Scan for the cell matching the given text and deliver its (x, y) coordinate at center. 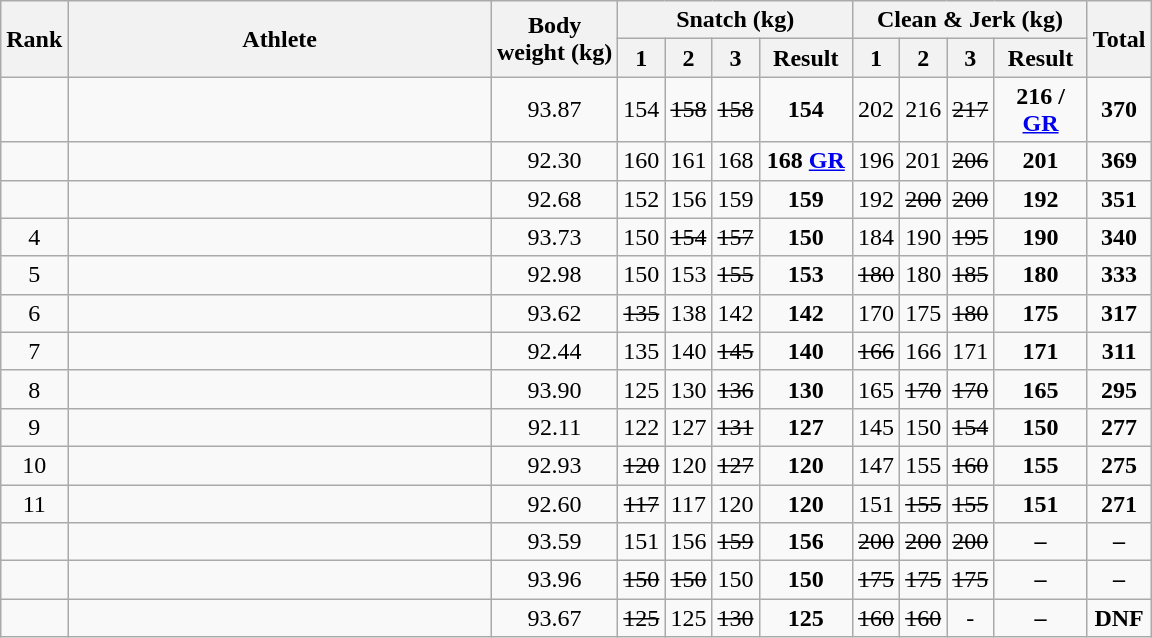
11 (34, 503)
9 (34, 427)
- (970, 618)
161 (688, 161)
202 (876, 110)
92.30 (554, 161)
Clean & Jerk (kg) (970, 20)
93.59 (554, 542)
168 GR (806, 161)
369 (1119, 161)
Snatch (kg) (736, 20)
277 (1119, 427)
217 (970, 110)
131 (736, 427)
136 (736, 389)
92.93 (554, 465)
6 (34, 313)
317 (1119, 313)
8 (34, 389)
271 (1119, 503)
370 (1119, 110)
206 (970, 161)
168 (736, 161)
216 (924, 110)
138 (688, 313)
92.60 (554, 503)
93.73 (554, 237)
157 (736, 237)
Total (1119, 39)
5 (34, 275)
122 (642, 427)
10 (34, 465)
92.44 (554, 351)
92.11 (554, 427)
216 / GR (1041, 110)
4 (34, 237)
184 (876, 237)
93.87 (554, 110)
195 (970, 237)
DNF (1119, 618)
Rank (34, 39)
93.96 (554, 580)
152 (642, 199)
275 (1119, 465)
92.98 (554, 275)
147 (876, 465)
93.62 (554, 313)
92.68 (554, 199)
93.67 (554, 618)
351 (1119, 199)
295 (1119, 389)
93.90 (554, 389)
Athlete (280, 39)
7 (34, 351)
333 (1119, 275)
196 (876, 161)
340 (1119, 237)
Bodyweight (kg) (554, 39)
185 (970, 275)
311 (1119, 351)
